Provide the (x, y) coordinate of the cell's center where the given text is located.  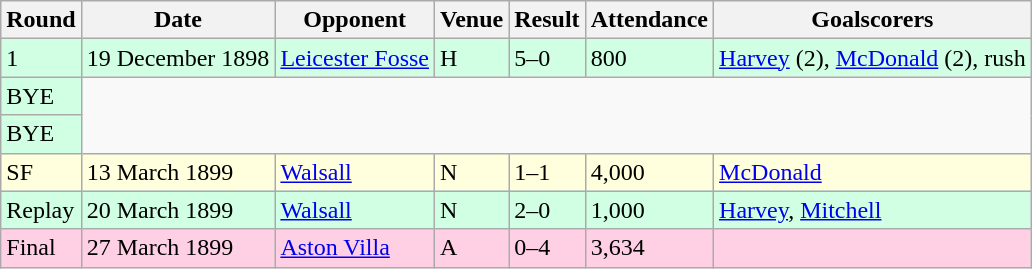
1,000 (649, 210)
H (472, 58)
800 (649, 58)
Opponent (355, 20)
Leicester Fosse (355, 58)
0–4 (547, 248)
McDonald (873, 172)
Attendance (649, 20)
3,634 (649, 248)
4,000 (649, 172)
Date (178, 20)
Replay (41, 210)
2–0 (547, 210)
1–1 (547, 172)
Final (41, 248)
Venue (472, 20)
13 March 1899 (178, 172)
Harvey, Mitchell (873, 210)
Aston Villa (355, 248)
Round (41, 20)
Harvey (2), McDonald (2), rush (873, 58)
SF (41, 172)
27 March 1899 (178, 248)
Result (547, 20)
A (472, 248)
5–0 (547, 58)
1 (41, 58)
Goalscorers (873, 20)
19 December 1898 (178, 58)
20 March 1899 (178, 210)
